For the text-containing cell, return its midpoint in (X, Y) coordinate format. 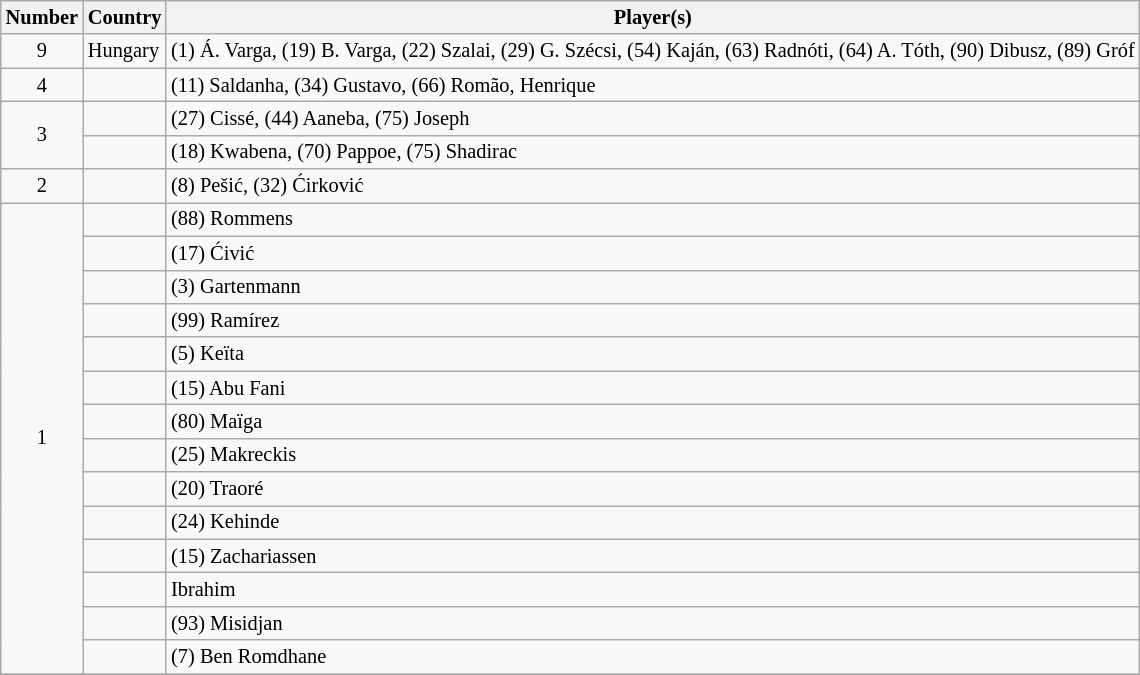
(17) Ćivić (652, 253)
(8) Pešić, (32) Ćirković (652, 186)
(20) Traoré (652, 489)
9 (42, 51)
Player(s) (652, 17)
2 (42, 186)
(24) Kehinde (652, 522)
(11) Saldanha, (34) Gustavo, (66) Romão, Henrique (652, 85)
(99) Ramírez (652, 320)
(88) Rommens (652, 219)
(27) Cissé, (44) Aaneba, (75) Joseph (652, 118)
Country (124, 17)
3 (42, 134)
Ibrahim (652, 589)
(18) Kwabena, (70) Pappoe, (75) Shadirac (652, 152)
Hungary (124, 51)
1 (42, 438)
Number (42, 17)
(7) Ben Romdhane (652, 657)
(25) Makreckis (652, 455)
(1) Á. Varga, (19) B. Varga, (22) Szalai, (29) G. Szécsi, (54) Kaján, (63) Radnóti, (64) A. Tóth, (90) Dibusz, (89) Gróf (652, 51)
(5) Keïta (652, 354)
(3) Gartenmann (652, 287)
(93) Misidjan (652, 623)
(15) Abu Fani (652, 388)
4 (42, 85)
(80) Maïga (652, 421)
(15) Zachariassen (652, 556)
